For the text-containing cell, return its midpoint in [X, Y] coordinate format. 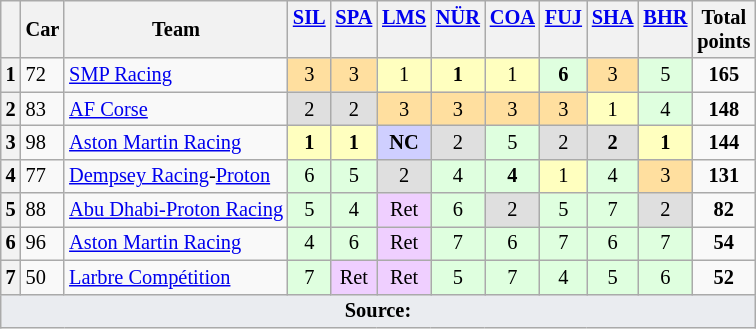
165 [724, 75]
SMP Racing [176, 75]
72 [43, 75]
Totalpoints [724, 29]
54 [724, 243]
Team [176, 29]
Dempsey Racing-Proton [176, 176]
COA [512, 29]
SIL [310, 29]
83 [43, 109]
82 [724, 210]
50 [43, 277]
NÜR [458, 29]
96 [43, 243]
131 [724, 176]
148 [724, 109]
LMS [404, 29]
52 [724, 277]
Car [43, 29]
AF Corse [176, 109]
NC [404, 142]
88 [43, 210]
BHR [665, 29]
Larbre Compétition [176, 277]
144 [724, 142]
SPA [354, 29]
SHA [613, 29]
Source: [378, 311]
Abu Dhabi-Proton Racing [176, 210]
98 [43, 142]
FUJ [564, 29]
77 [43, 176]
